Identify which cell holds the provided text, then report its (X, Y) central coordinate. 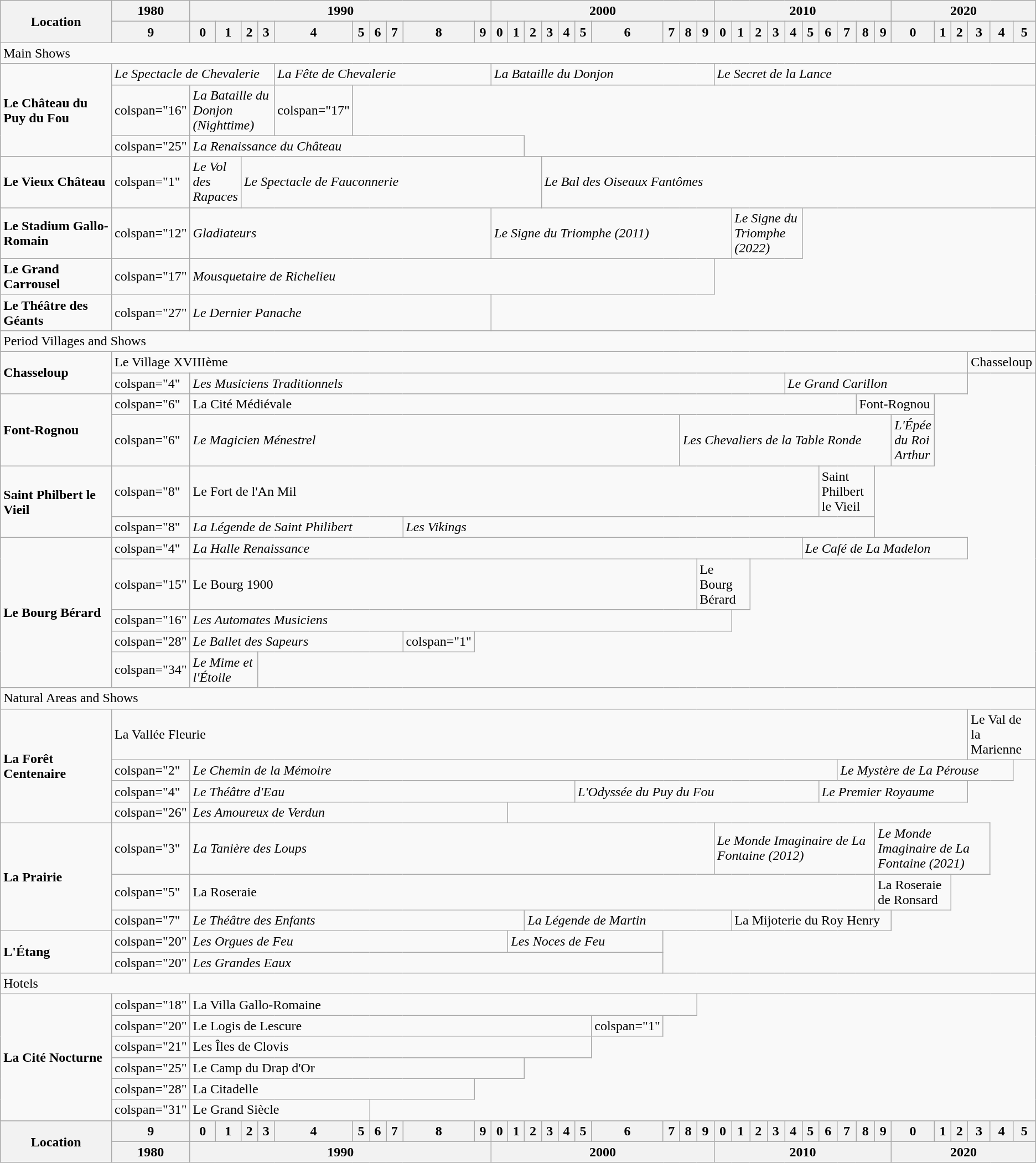
Le Mime et l'Étoile (224, 669)
Le Dernier Panache (341, 312)
Le Camp du Drap d'Or (358, 1068)
Les Amoureux de Verdun (349, 812)
Le Fort de l'An Mil (504, 491)
colspan="2" (151, 770)
Le Café de La Madelon (885, 548)
La Tanière des Loups (452, 848)
Les Grandes Eaux (426, 963)
La Légende de Saint Philibert (297, 527)
La Bataille du Donjon (Nighttime) (232, 110)
Le Village XVIIIème (540, 362)
Les Chevaliers de la Table Ronde (785, 440)
Les Îles de Clovis (391, 1047)
La Légende de Martin (628, 921)
Les Vikings (639, 527)
La Mijoterie du Roy Henry (811, 921)
Mousquetaire de Richelieu (452, 277)
Le Stadium Gallo-Romain (56, 233)
Le Théâtre des Géants (56, 312)
La Roseraie de Ronsard (913, 892)
Le Chemin de la Mémoire (514, 770)
colspan="15" (151, 584)
La Cité Médiévale (523, 404)
Le Logis de Lescure (391, 1026)
colspan="34" (151, 669)
Le Bal des Oiseaux Fantômes (788, 182)
L'Étang (56, 952)
colspan="31" (151, 1110)
La Villa Gallo-Romaine (443, 1005)
L'Épée du Roi Arthur (913, 440)
Natural Areas and Shows (518, 698)
Le Vieux Château (56, 182)
colspan="12" (151, 233)
Le Théâtre d'Eau (382, 791)
Le Château du Puy du Fou (56, 110)
Les Musiciens Traditionnels (487, 383)
L'Odyssée du Puy du Fou (697, 791)
Le Bourg 1900 (443, 584)
Les Automates Musiciens (460, 620)
Gladiateurs (341, 233)
colspan="26" (151, 812)
La Citadelle (332, 1089)
La Forêt Centenaire (56, 766)
colspan="3" (151, 848)
Le Grand Siècle (279, 1110)
colspan="18" (151, 1005)
Les Orgues de Feu (349, 942)
La Bataille du Donjon (603, 74)
colspan="27" (151, 312)
Main Shows (518, 53)
Le Grand Carillon (877, 383)
Le Théâtre des Enfants (358, 921)
Hotels (518, 984)
La Roseraie (532, 892)
Le Monde Imaginaire de La Fontaine (2012) (794, 848)
Le Signe du Triomphe (2011) (612, 233)
La Vallée Fleurie (540, 734)
Les Noces de Feu (586, 942)
Le Grand Carrousel (56, 277)
Le Spectacle de Chevalerie (193, 74)
Le Ballet des Sapeurs (297, 641)
colspan="5" (151, 892)
Period Villages and Shows (518, 341)
Le Vol des Rapaces (215, 182)
Le Premier Royaume (893, 791)
La Cité Nocturne (56, 1057)
La Fête de Chevalerie (383, 74)
Le Signe du Triomphe (2022) (767, 233)
Le Val de la Marienne (1002, 734)
colspan="21" (151, 1047)
La Prairie (56, 876)
Le Spectacle de Fauconnerie (391, 182)
La Renaissance du Château (358, 146)
colspan="7" (151, 921)
La Halle Renaissance (496, 548)
Le Magicien Ménestrel (435, 440)
Le Secret de la Lance (874, 74)
Le Monde Imaginaire de La Fontaine (2021) (933, 848)
Le Mystère de La Pérouse (925, 770)
